Determine the (X, Y) coordinate at the center of the cell enclosing the given text.  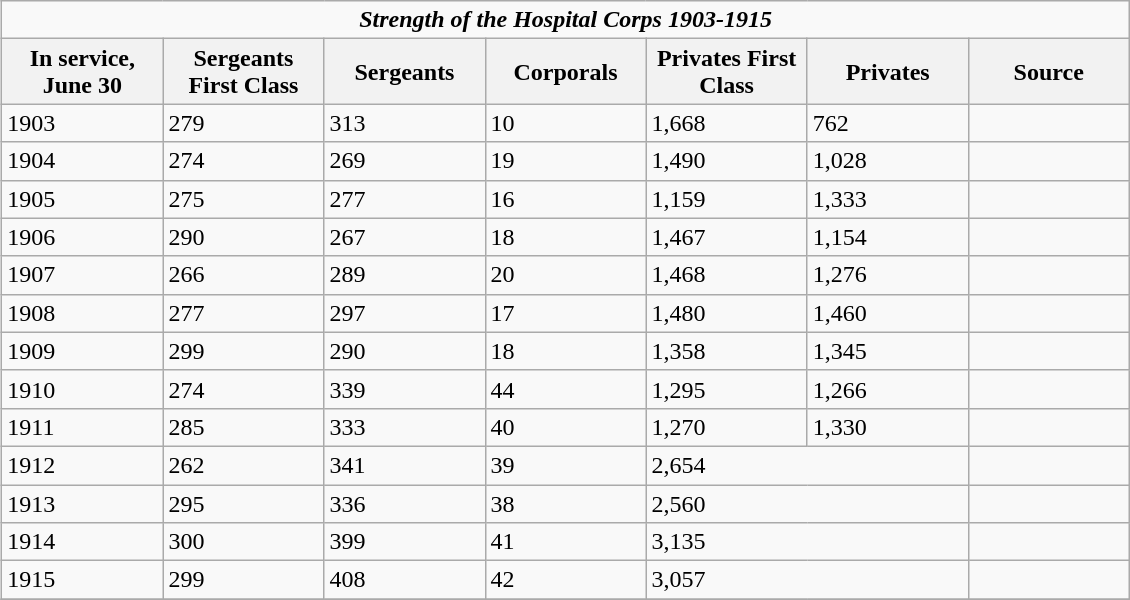
262 (244, 465)
1908 (82, 313)
1907 (82, 275)
1,668 (726, 123)
1,490 (726, 161)
313 (404, 123)
1909 (82, 351)
39 (566, 465)
42 (566, 580)
1,480 (726, 313)
1,159 (726, 199)
2,560 (807, 503)
1,330 (888, 427)
3,057 (807, 580)
295 (244, 503)
10 (566, 123)
1914 (82, 542)
3,135 (807, 542)
341 (404, 465)
1,295 (726, 389)
399 (404, 542)
Source (1048, 72)
17 (566, 313)
1,358 (726, 351)
1906 (82, 237)
Strength of the Hospital Corps 1903-1915 (566, 20)
408 (404, 580)
1915 (82, 580)
1,028 (888, 161)
1,467 (726, 237)
1,276 (888, 275)
266 (244, 275)
Privates (888, 72)
19 (566, 161)
1,468 (726, 275)
1903 (82, 123)
297 (404, 313)
1905 (82, 199)
40 (566, 427)
44 (566, 389)
267 (404, 237)
1,266 (888, 389)
1912 (82, 465)
In service, June 30 (82, 72)
1,345 (888, 351)
1,154 (888, 237)
Sergeants First Class (244, 72)
1913 (82, 503)
41 (566, 542)
289 (404, 275)
339 (404, 389)
Corporals (566, 72)
1,270 (726, 427)
1904 (82, 161)
1,460 (888, 313)
336 (404, 503)
762 (888, 123)
333 (404, 427)
1,333 (888, 199)
1911 (82, 427)
1910 (82, 389)
16 (566, 199)
Sergeants (404, 72)
2,654 (807, 465)
20 (566, 275)
269 (404, 161)
285 (244, 427)
38 (566, 503)
279 (244, 123)
Privates First Class (726, 72)
275 (244, 199)
300 (244, 542)
